Extract the (x, y) coordinate from the center of the cell holding the provided text.  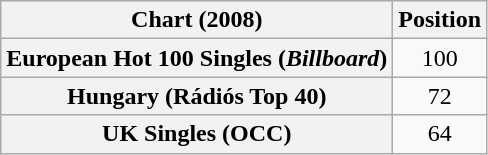
100 (440, 58)
72 (440, 96)
64 (440, 134)
UK Singles (OCC) (197, 134)
European Hot 100 Singles (Billboard) (197, 58)
Hungary (Rádiós Top 40) (197, 96)
Chart (2008) (197, 20)
Position (440, 20)
